Pinpoint the cell where the given text exists, returning its (X, Y) midpoint coordinate. 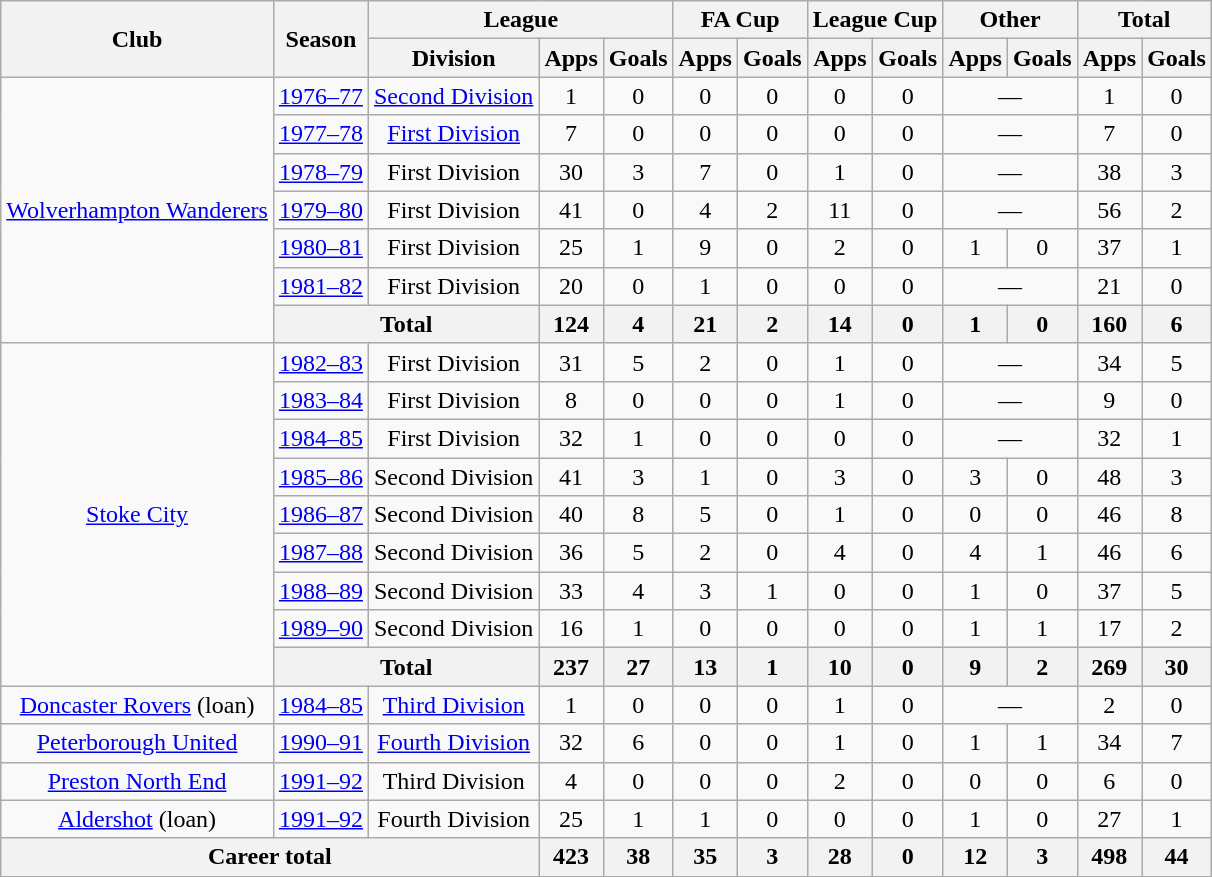
16 (571, 629)
48 (1109, 477)
36 (571, 553)
Wolverhampton Wanderers (138, 210)
498 (1109, 857)
13 (705, 667)
League (520, 20)
Stoke City (138, 514)
1976–77 (320, 96)
20 (571, 286)
11 (840, 210)
FA Cup (740, 20)
Doncaster Rovers (loan) (138, 705)
1988–89 (320, 591)
1985–86 (320, 477)
35 (705, 857)
1977–78 (320, 134)
1979–80 (320, 210)
Division (453, 58)
423 (571, 857)
12 (975, 857)
1980–81 (320, 248)
33 (571, 591)
1990–91 (320, 743)
31 (571, 362)
28 (840, 857)
56 (1109, 210)
Club (138, 39)
124 (571, 324)
1983–84 (320, 400)
10 (840, 667)
1987–88 (320, 553)
14 (840, 324)
Season (320, 39)
Career total (270, 857)
44 (1177, 857)
269 (1109, 667)
160 (1109, 324)
1981–82 (320, 286)
1989–90 (320, 629)
1986–87 (320, 515)
237 (571, 667)
1978–79 (320, 172)
Preston North End (138, 781)
1982–83 (320, 362)
League Cup (875, 20)
17 (1109, 629)
Peterborough United (138, 743)
Aldershot (loan) (138, 819)
40 (571, 515)
Other (1010, 20)
